Return [X, Y] of the center of cell containing provided text 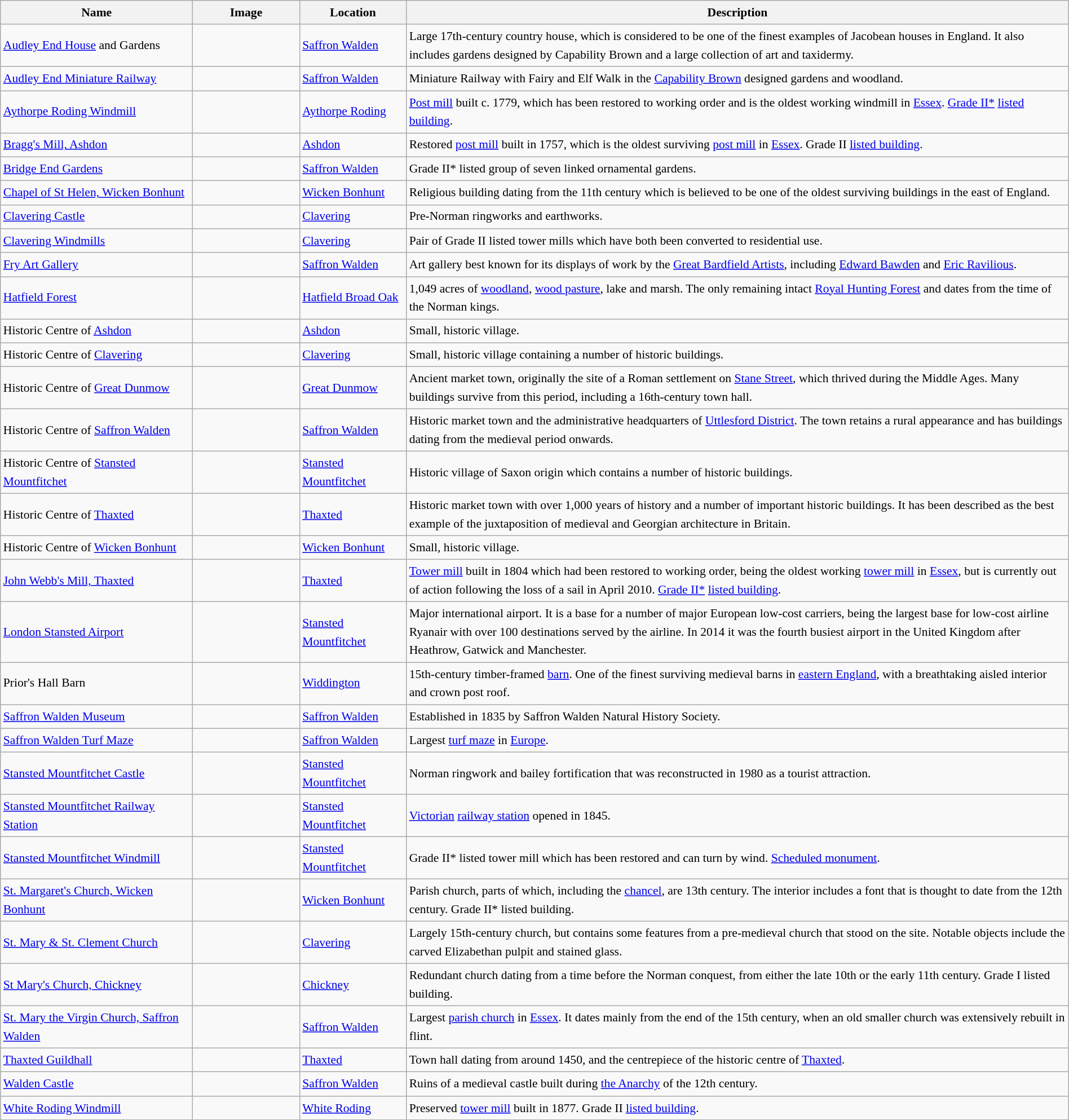
Chickney [353, 985]
Description [737, 12]
Religious building dating from the 11th century which is believed to be one of the oldest surviving buildings in the east of England. [737, 193]
St. Mary the Virgin Church, Saffron Walden [97, 1027]
Saffron Walden Museum [97, 717]
Stansted Mountfitchet Windmill [97, 858]
Stansted Mountfitchet Castle [97, 773]
Clavering Windmills [97, 241]
Chapel of St Helen, Wicken Bonhunt [97, 193]
London Stansted Airport [97, 632]
Grade II* listed tower mill which has been restored and can turn by wind. Scheduled monument. [737, 858]
Clavering Castle [97, 218]
Hatfield Forest [97, 298]
Prior's Hall Barn [97, 683]
Restored post mill built in 1757, which is the oldest surviving post mill in Essex. Grade II listed building. [737, 145]
Hatfield Broad Oak [353, 298]
Bridge End Gardens [97, 169]
Historic village of Saxon origin which contains a number of historic buildings. [737, 472]
Aythorpe Roding Windmill [97, 112]
Largest parish church in Essex. It dates mainly from the end of the 15th century, when an old smaller church was extensively rebuilt in flint. [737, 1027]
Ruins of a medieval castle built during the Anarchy of the 12th century. [737, 1084]
Historic Centre of Clavering [97, 355]
Bragg's Mill, Ashdon [97, 145]
Post mill built c. 1779, which has been restored to working order and is the oldest working windmill in Essex. Grade II* listed building. [737, 112]
Established in 1835 by Saffron Walden Natural History Society. [737, 717]
Walden Castle [97, 1084]
Miniature Railway with Fairy and Elf Walk in the Capability Brown designed gardens and woodland. [737, 79]
Pair of Grade II listed tower mills which have both been converted to residential use. [737, 241]
1,049 acres of woodland, wood pasture, lake and marsh. The only remaining intact Royal Hunting Forest and dates from the time of the Norman kings. [737, 298]
Grade II* listed group of seven linked ornamental gardens. [737, 169]
Historic Centre of Ashdon [97, 331]
St. Margaret's Church, Wicken Bonhunt [97, 901]
St Mary's Church, Chickney [97, 985]
Largest turf maze in Europe. [737, 741]
Historic Centre of Saffron Walden [97, 431]
Stansted Mountfitchet Railway Station [97, 816]
Fry Art Gallery [97, 265]
Location [353, 12]
Town hall dating from around 1450, and the centrepiece of the historic centre of Thaxted. [737, 1061]
Aythorpe Roding [353, 112]
Art gallery best known for its displays of work by the Great Bardfield Artists, including Edward Bawden and Eric Ravilious. [737, 265]
Saffron Walden Turf Maze [97, 741]
Historic Centre of Thaxted [97, 515]
Great Dunmow [353, 388]
Image [246, 12]
Historic Centre of Great Dunmow [97, 388]
Audley End House and Gardens [97, 46]
Historic Centre of Stansted Mountfitchet [97, 472]
Thaxted Guildhall [97, 1061]
Small, historic village containing a number of historic buildings. [737, 355]
St. Mary & St. Clement Church [97, 942]
Name [97, 12]
Pre-Norman ringworks and earthworks. [737, 218]
Historic Centre of Wicken Bonhunt [97, 548]
Widdington [353, 683]
John Webb's Mill, Thaxted [97, 581]
Audley End Miniature Railway [97, 79]
Redundant church dating from a time before the Norman conquest, from either the late 10th or the early 11th century. Grade I listed building. [737, 985]
Norman ringwork and bailey fortification that was reconstructed in 1980 as a tourist attraction. [737, 773]
Victorian railway station opened in 1845. [737, 816]
